Find where the given text appears and provide that cell's center as [X, Y] coordinate. 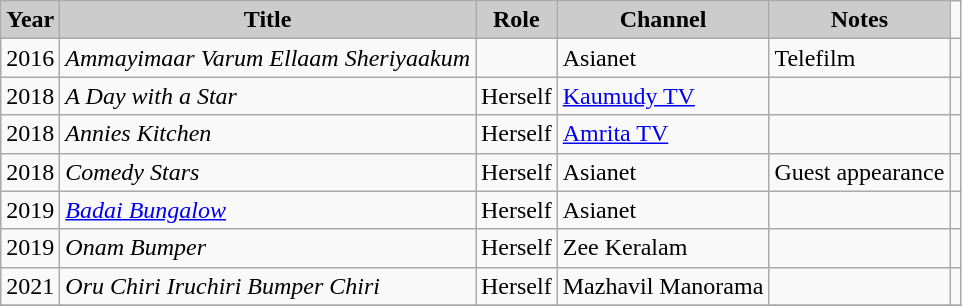
Kaumudy TV [663, 96]
Mazhavil Manorama [663, 286]
Comedy Stars [268, 172]
Year [30, 20]
2016 [30, 58]
Title [268, 20]
A Day with a Star [268, 96]
Oru Chiri Iruchiri Bumper Chiri [268, 286]
Notes [860, 20]
Channel [663, 20]
Role [517, 20]
Zee Keralam [663, 248]
Telefilm [860, 58]
Onam Bumper [268, 248]
2021 [30, 286]
Annies Kitchen [268, 134]
Badai Bungalow [268, 210]
Ammayimaar Varum Ellaam Sheriyaakum [268, 58]
Amrita TV [663, 134]
Guest appearance [860, 172]
